Capture the cell that displays the provided text and extract its [x, y] central coordinate. 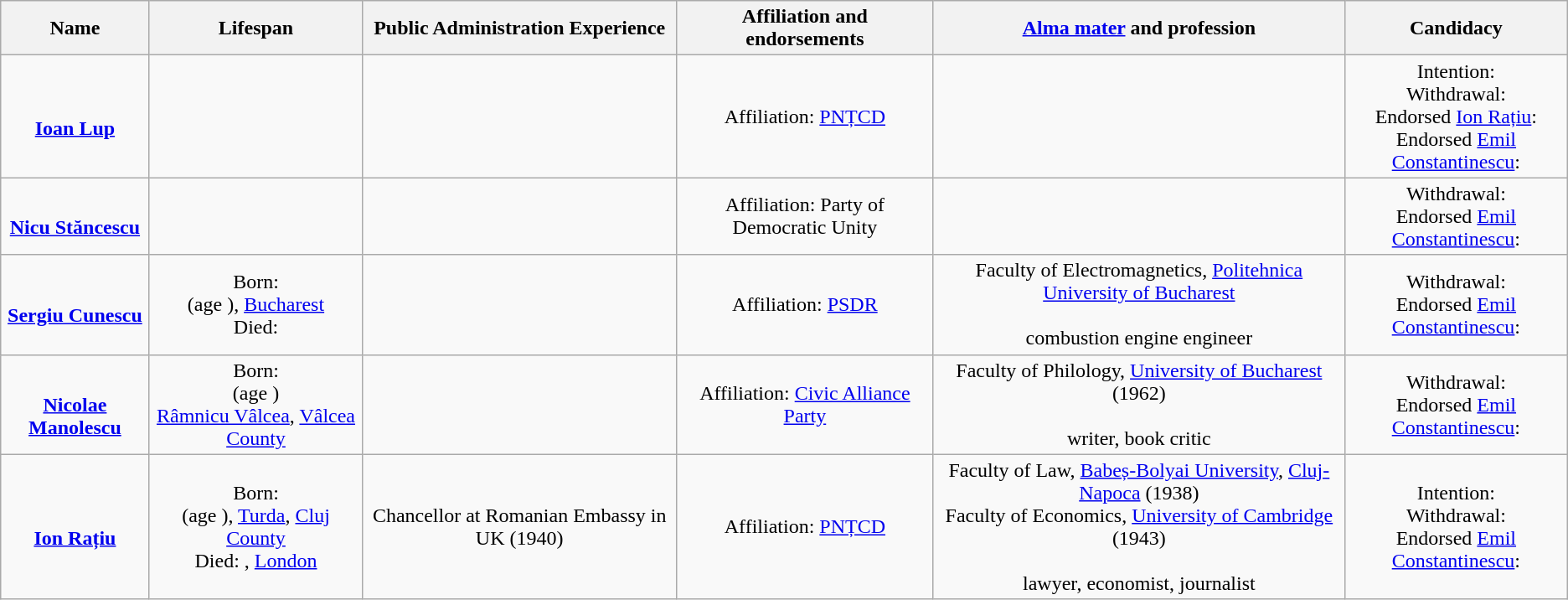
Affiliation: Civic Alliance Party [806, 404]
Nicu Stăncescu [75, 216]
Affiliation and endorsements [806, 28]
Faculty of Philology, University of Bucharest (1962)writer, book critic [1139, 404]
Public Administration Experience [519, 28]
Affiliation: PSDR [806, 305]
Ion Rațiu [75, 526]
Born: (age )Râmnicu Vâlcea, Vâlcea County [256, 404]
Name [75, 28]
Faculty of Electromagnetics, Politehnica University of Bucharestcombustion engine engineer [1139, 305]
Sergiu Cunescu [75, 305]
Ioan Lup [75, 116]
Affiliation: Party of Democratic Unity [806, 216]
Alma mater and profession [1139, 28]
Lifespan [256, 28]
Intention: Withdrawal: Endorsed Ion Rațiu: Endorsed Emil Constantinescu: [1456, 116]
Nicolae Manolescu [75, 404]
Faculty of Law, Babeș-Bolyai University, Cluj-Napoca (1938)Faculty of Economics, University of Cambridge (1943)lawyer, economist, journalist [1139, 526]
Intention: Withdrawal: Endorsed Emil Constantinescu: [1456, 526]
Candidacy [1456, 28]
Born: (age ), BucharestDied: [256, 305]
Born: (age ), Turda, Cluj CountyDied: , London [256, 526]
Chancellor at Romanian Embassy in UK (1940) [519, 526]
